Locate the cell with the specified text and output its [x, y] center coordinate. 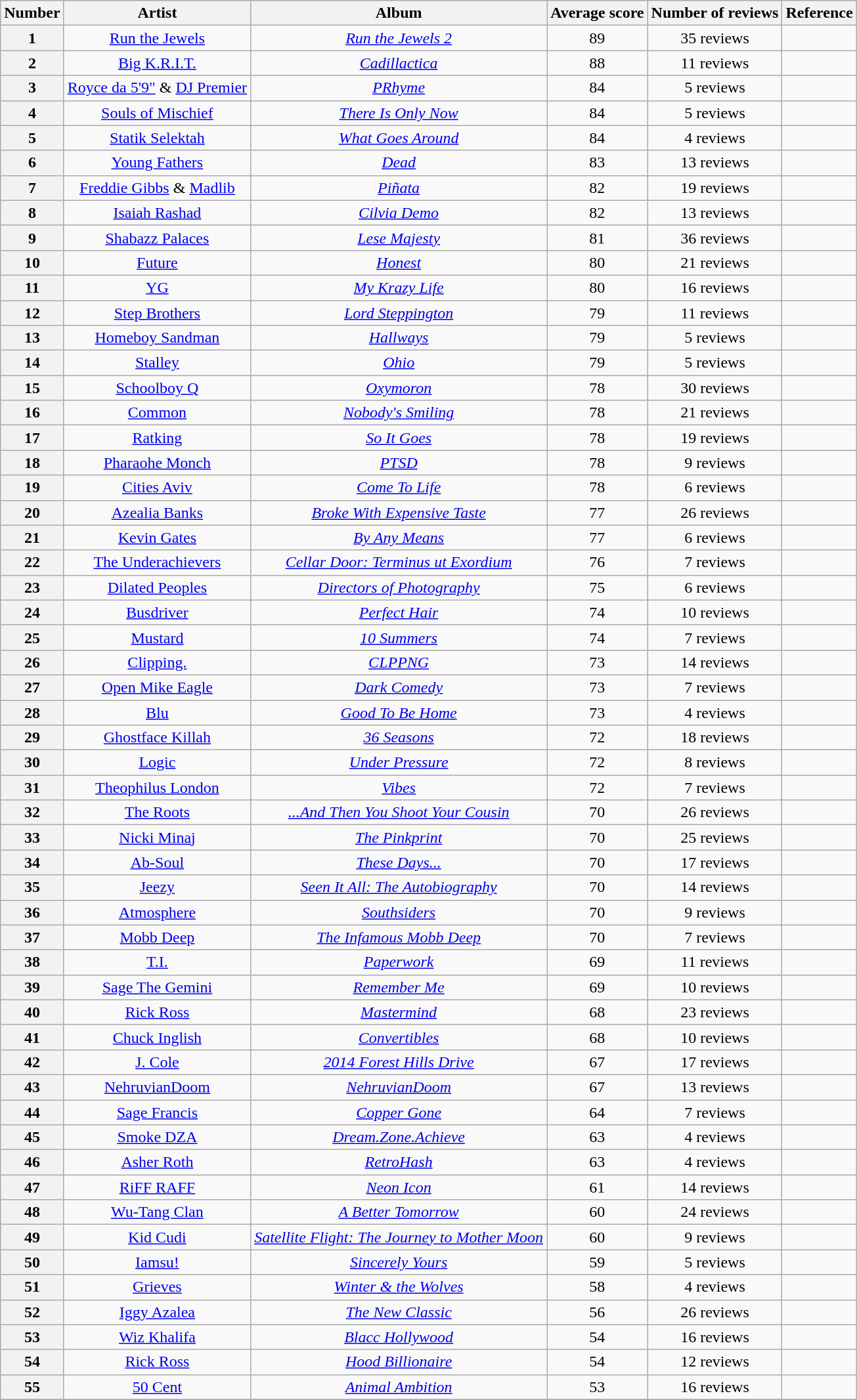
8 reviews [714, 763]
21 [32, 538]
Lese Majesty [399, 238]
Sage The Gemini [157, 987]
RetroHash [399, 1162]
Cadillactica [399, 63]
88 [598, 63]
Statik Selektah [157, 138]
22 [32, 562]
Chuck Inglish [157, 1037]
Run the Jewels [157, 38]
Paperwork [399, 962]
Future [157, 263]
...And Then You Shoot Your Cousin [399, 813]
Cellar Door: Terminus ut Exordium [399, 562]
30 [32, 763]
Reference [820, 13]
Schoolboy Q [157, 388]
Young Fathers [157, 163]
Atmosphere [157, 912]
47 [32, 1187]
3 [32, 88]
Animal Ambition [399, 1387]
Hallways [399, 338]
2014 Forest Hills Drive [399, 1062]
Kevin Gates [157, 538]
37 [32, 937]
Cities Aviv [157, 488]
Nicki Minaj [157, 838]
7 [32, 188]
24 reviews [714, 1212]
Convertibles [399, 1037]
Vibes [399, 788]
What Goes Around [399, 138]
50 Cent [157, 1387]
Ohio [399, 363]
36 reviews [714, 238]
8 [32, 213]
Mustard [157, 637]
Logic [157, 763]
Asher Roth [157, 1162]
33 [32, 838]
75 [598, 587]
Big K.R.I.T. [157, 63]
Average score [598, 13]
89 [598, 38]
35 reviews [714, 38]
23 reviews [714, 1012]
48 [32, 1212]
46 [32, 1162]
PTSD [399, 463]
24 [32, 612]
The Pinkprint [399, 838]
13 [32, 338]
Nobody's Smiling [399, 413]
1 [32, 38]
Artist [157, 13]
28 [32, 712]
PRhyme [399, 88]
15 [32, 388]
23 [32, 587]
52 [32, 1312]
64 [598, 1113]
Come To Life [399, 488]
Isaiah Rashad [157, 213]
26 [32, 662]
Piñata [399, 188]
38 [32, 962]
Ghostface Killah [157, 738]
Directors of Photography [399, 587]
Common [157, 413]
Clipping. [157, 662]
Hood Billionaire [399, 1362]
Copper Gone [399, 1113]
44 [32, 1113]
51 [32, 1287]
30 reviews [714, 388]
Under Pressure [399, 763]
Dark Comedy [399, 687]
CLPPNG [399, 662]
Ratking [157, 438]
14 [32, 363]
Stalley [157, 363]
18 [32, 463]
29 [32, 738]
Number of reviews [714, 13]
11 [32, 287]
5 [32, 138]
18 reviews [714, 738]
39 [32, 987]
Sincerely Yours [399, 1262]
The Roots [157, 813]
Iggy Azalea [157, 1312]
RiFF RAFF [157, 1187]
Blu [157, 712]
Neon Icon [399, 1187]
There Is Only Now [399, 113]
9 [32, 238]
Mastermind [399, 1012]
56 [598, 1312]
45 [32, 1137]
Sage Francis [157, 1113]
Theophilus London [157, 788]
Dead [399, 163]
27 [32, 687]
4 [32, 113]
31 [32, 788]
36 [32, 912]
Seen It All: The Autobiography [399, 887]
10 Summers [399, 637]
The New Classic [399, 1312]
41 [32, 1037]
Wiz Khalifa [157, 1337]
36 Seasons [399, 738]
25 reviews [714, 838]
10 [32, 263]
Royce da 5'9" & DJ Premier [157, 88]
Shabazz Palaces [157, 238]
So It Goes [399, 438]
YG [157, 287]
43 [32, 1087]
Album [399, 13]
The Infamous Mobb Deep [399, 937]
Remember Me [399, 987]
Winter & the Wolves [399, 1287]
Azealia Banks [157, 513]
Kid Cudi [157, 1237]
50 [32, 1262]
20 [32, 513]
Souls of Mischief [157, 113]
Dilated Peoples [157, 587]
T.I. [157, 962]
81 [598, 238]
Busdriver [157, 612]
42 [32, 1062]
Broke With Expensive Taste [399, 513]
Homeboy Sandman [157, 338]
Honest [399, 263]
Mobb Deep [157, 937]
Pharaohe Monch [157, 463]
Freddie Gibbs & Madlib [157, 188]
Perfect Hair [399, 612]
Oxymoron [399, 388]
Lord Steppington [399, 313]
Run the Jewels 2 [399, 38]
6 [32, 163]
Step Brothers [157, 313]
Wu-Tang Clan [157, 1212]
Number [32, 13]
61 [598, 1187]
Southsiders [399, 912]
Dream.Zone.Achieve [399, 1137]
Ab-Soul [157, 862]
35 [32, 887]
19 [32, 488]
Good To Be Home [399, 712]
These Days... [399, 862]
Blacc Hollywood [399, 1337]
12 [32, 313]
16 [32, 413]
J. Cole [157, 1062]
Satellite Flight: The Journey to Mother Moon [399, 1237]
25 [32, 637]
Grieves [157, 1287]
32 [32, 813]
83 [598, 163]
59 [598, 1262]
40 [32, 1012]
The Underachievers [157, 562]
58 [598, 1287]
49 [32, 1237]
Iamsu! [157, 1262]
My Krazy Life [399, 287]
76 [598, 562]
17 [32, 438]
34 [32, 862]
By Any Means [399, 538]
Open Mike Eagle [157, 687]
12 reviews [714, 1362]
A Better Tomorrow [399, 1212]
Cilvia Demo [399, 213]
2 [32, 63]
Jeezy [157, 887]
55 [32, 1387]
Smoke DZA [157, 1137]
